Identify which cell holds the provided text, then report its (X, Y) central coordinate. 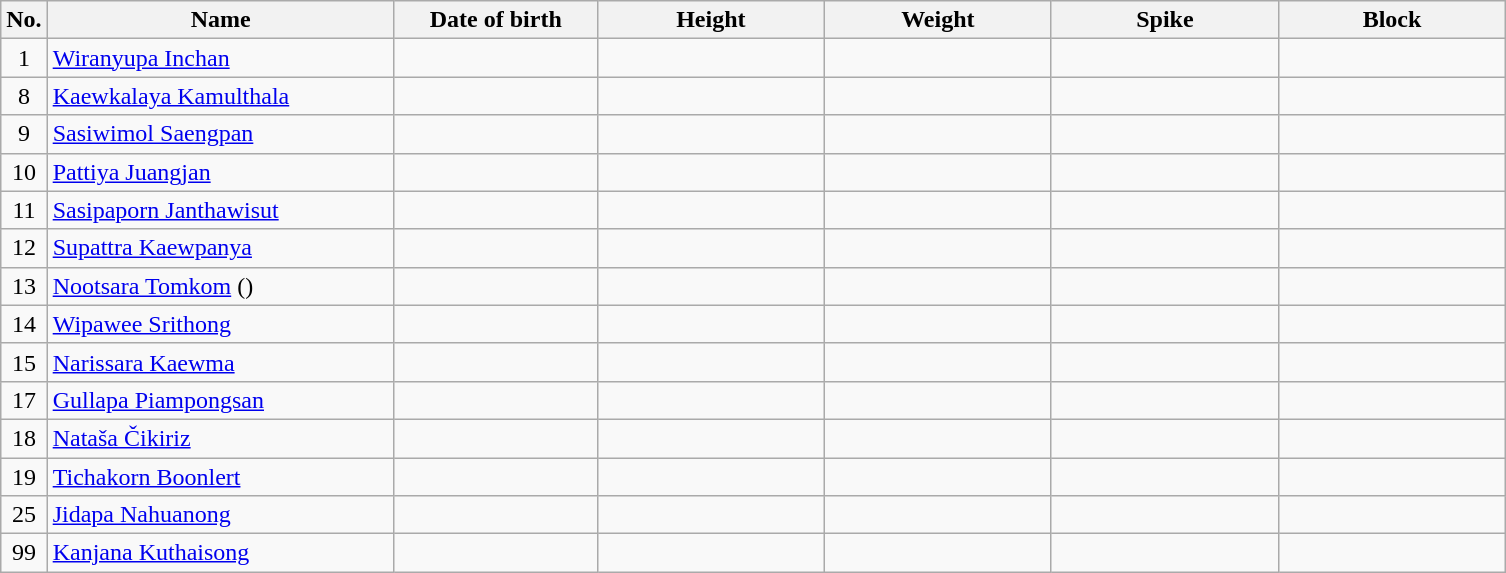
14 (24, 324)
Kaewkalaya Kamulthala (220, 96)
8 (24, 96)
Block (1392, 20)
Gullapa Piampongsan (220, 400)
Kanjana Kuthaisong (220, 553)
Nootsara Tomkom () (220, 286)
No. (24, 20)
Supattra Kaewpanya (220, 248)
Sasipaporn Janthawisut (220, 210)
Wiranyupa Inchan (220, 58)
Sasiwimol Saengpan (220, 134)
15 (24, 362)
Jidapa Nahuanong (220, 515)
17 (24, 400)
Weight (938, 20)
Tichakorn Boonlert (220, 477)
1 (24, 58)
18 (24, 438)
Nataša Čikiriz (220, 438)
Name (220, 20)
13 (24, 286)
9 (24, 134)
Narissara Kaewma (220, 362)
10 (24, 172)
Pattiya Juangjan (220, 172)
Wipawee Srithong (220, 324)
Height (710, 20)
99 (24, 553)
Spike (1164, 20)
25 (24, 515)
Date of birth (496, 20)
19 (24, 477)
11 (24, 210)
12 (24, 248)
